Pinpoint the cell where the given text exists, returning its [x, y] midpoint coordinate. 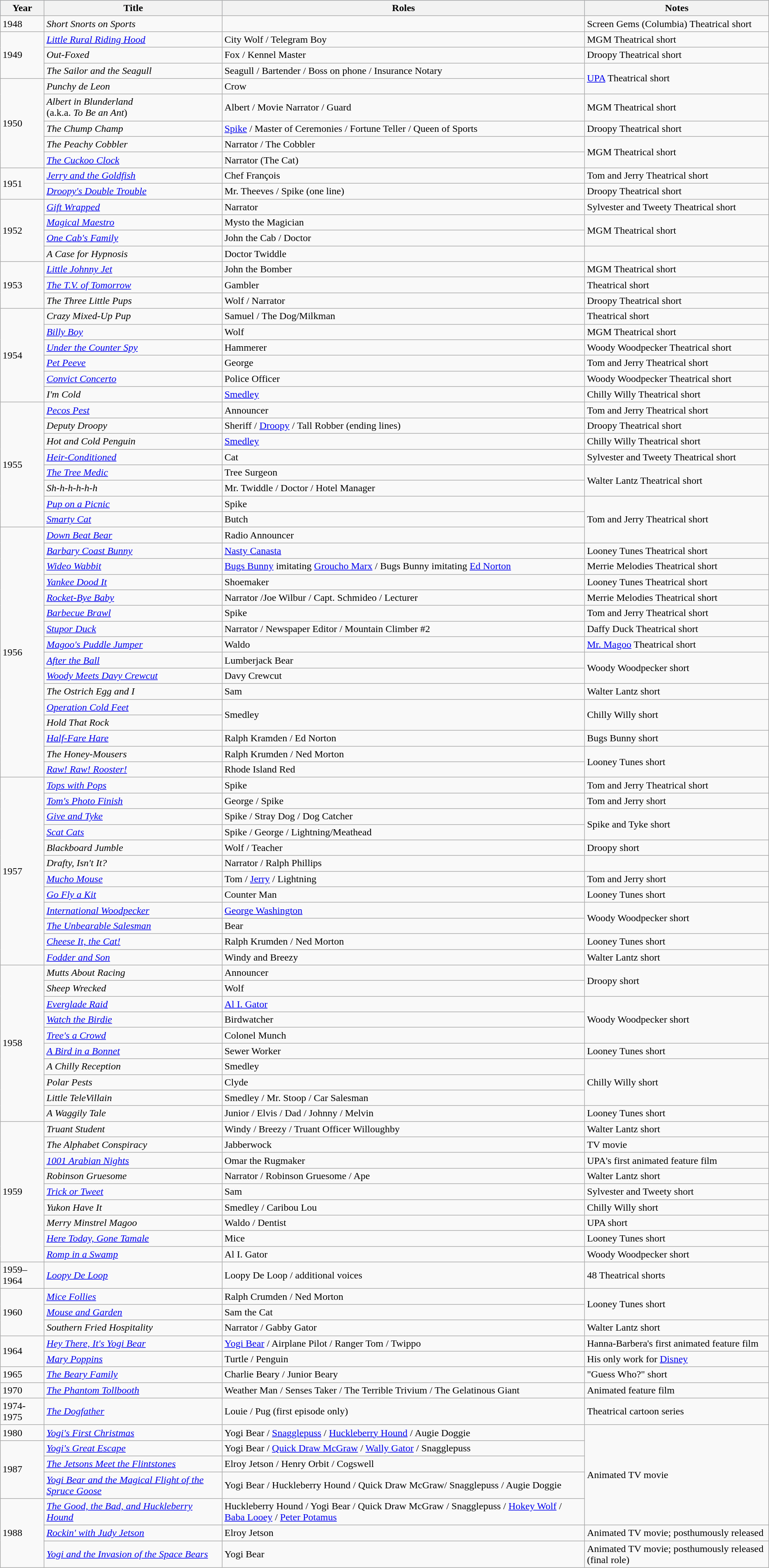
1959–1964 [22, 1276]
1980 [22, 1432]
Stupor Duck [133, 629]
Yukon Have It [133, 1207]
Wolf / Teacher [403, 848]
Narrator / Newspaper Editor / Mountain Climber #2 [403, 629]
Pup on a Picnic [133, 504]
Mr. Theeves / Spike (one line) [403, 191]
The Alphabet Conspiracy [133, 1145]
Mice Follies [133, 1297]
1957 [22, 871]
Fodder and Son [133, 957]
Weather Man / Senses Taker / The Terrible Trivium / The Gelatinous Giant [403, 1390]
Go Fly a Kit [133, 894]
1955 [22, 464]
Huckleberry Hound / Yogi Bear / Quick Draw McGraw / Snagglepuss / Hokey Wolf / Baba Looey / Peter Potamus [403, 1512]
Animated TV movie; posthumously released [677, 1533]
Sh-h-h-h-h-h [133, 488]
Mutts About Racing [133, 973]
The Sailor and the Seagull [133, 71]
Convict Concerto [133, 379]
The Phantom Tollbooth [133, 1390]
The Dogfather [133, 1411]
A Bird in a Bonnet [133, 1051]
Narrator / The Cobbler [403, 144]
Sam the Cat [403, 1312]
Yogi Bear / Huckleberry Hound / Quick Draw McGraw/ Snagglepuss / Augie Doggie [403, 1485]
Doctor Twiddle [403, 254]
Tree's a Crowd [133, 1035]
The Tree Medic [133, 473]
Yogi Bear / Quick Draw McGraw / Wally Gator / Snagglepuss [403, 1448]
Deputy Droopy [133, 425]
Smedley / Caribou Lou [403, 1207]
Junior / Elvis / Dad / Johnny / Melvin [403, 1113]
Animated TV movie; posthumously released (final role) [677, 1554]
Narrator / Ralph Phillips [403, 863]
UPA short [677, 1223]
Gambler [403, 285]
George / Spike [403, 801]
Notes [677, 8]
Hot and Cold Penguin [133, 441]
Waldo / Dentist [403, 1223]
Clyde [403, 1082]
Title [133, 8]
Raw! Raw! Rooster! [133, 770]
Robinson Gruesome [133, 1176]
Narrator /Joe Wilbur / Capt. Schmideo / Lecturer [403, 598]
Smedley / Mr. Stoop / Car Salesman [403, 1098]
1952 [22, 230]
Yankee Dood It [133, 582]
Narrator [403, 207]
Magical Maestro [133, 223]
Ralph Kramden / Ed Norton [403, 738]
Shoemaker [403, 582]
George Washington [403, 910]
Bugs Bunny imitating Groucho Marx / Bugs Bunny imitating Ed Norton [403, 566]
Crow [403, 86]
The Peachy Cobbler [133, 144]
48 Theatrical shorts [677, 1276]
The Cuckoo Clock [133, 160]
The Beary Family [133, 1375]
Year [22, 8]
The Three Little Pups [133, 301]
UPA Theatrical short [677, 78]
Loopy De Loop [133, 1276]
One Cab's Family [133, 238]
Gift Wrapped [133, 207]
Butch [403, 520]
Seagull / Bartender / Boss on phone / Insurance Notary [403, 71]
Wolf / Narrator [403, 301]
Nasty Canasta [403, 551]
Heir-Conditioned [133, 457]
Sylvester and Tweety short [677, 1191]
Little Rural Riding Hood [133, 39]
The T.V. of Tomorrow [133, 285]
Cat [403, 457]
Sheep Wrecked [133, 989]
Little TeleVillain [133, 1098]
Mucho Mouse [133, 879]
Roles [403, 8]
Barbecue Brawl [133, 613]
Animated feature film [677, 1390]
John the Cab / Doctor [403, 238]
Droopy's Double Trouble [133, 191]
Mice [403, 1239]
Tom / Jerry / Lightning [403, 879]
Ralph Crumden / Ned Morton [403, 1297]
Colonel Munch [403, 1035]
Yogi's Great Escape [133, 1448]
Loopy De Loop / additional voices [403, 1276]
Everglade Raid [133, 1004]
After the Ball [133, 660]
Punchy de Leon [133, 86]
Elroy Jetson / Henry Orbit / Cogswell [403, 1464]
Police Officer [403, 379]
City Wolf / Telegram Boy [403, 39]
Waldo [403, 644]
International Woodpecker [133, 910]
John the Bomber [403, 269]
A Waggily Tale [133, 1113]
Southern Fried Hospitality [133, 1328]
I'm Cold [133, 394]
Yogi's First Christmas [133, 1432]
Louie / Pug (first episode only) [403, 1411]
Half-Fare Hare [133, 738]
Birdwatcher [403, 1020]
1974-1975 [22, 1411]
Rhode Island Red [403, 770]
1964 [22, 1351]
Tree Surgeon [403, 473]
Magoo's Puddle Jumper [133, 644]
Narrator / Gabby Gator [403, 1328]
1970 [22, 1390]
Animated TV movie [677, 1475]
Lumberjack Bear [403, 660]
"Guess Who?" short [677, 1375]
Windy / Breezy / Truant Officer Willoughby [403, 1129]
Samuel / The Dog/Milkman [403, 316]
Screen Gems (Columbia) Theatrical short [677, 24]
The Ostrich Egg and I [133, 691]
Elroy Jetson [403, 1533]
Walter Lantz Theatrical short [677, 481]
Pet Peeve [133, 363]
Davy Crewcut [403, 676]
Little Johnny Jet [133, 269]
1950 [22, 123]
Spike and Tyke short [677, 824]
Theatrical cartoon series [677, 1411]
Here Today, Gone Tamale [133, 1239]
1958 [22, 1043]
Radio Announcer [403, 535]
The Chump Champ [133, 129]
1959 [22, 1192]
Tops with Pops [133, 785]
Pecos Pest [133, 410]
Hold That Rock [133, 723]
The Unbearable Salesman [133, 926]
Yogi and the Invasion of the Space Bears [133, 1554]
The Honey-Mousers [133, 754]
Counter Man [403, 894]
Spike / George / Lightning/Meathead [403, 832]
Out-Foxed [133, 55]
Narrator (The Cat) [403, 160]
Daffy Duck Theatrical short [677, 629]
Fox / Kennel Master [403, 55]
Crazy Mixed-Up Pup [133, 316]
Chef François [403, 175]
Bugs Bunny short [677, 738]
Turtle / Penguin [403, 1359]
Cheese It, the Cat! [133, 941]
Rockin' with Judy Jetson [133, 1533]
Windy and Breezy [403, 957]
Yogi Bear and the Magical Flight of the Spruce Goose [133, 1485]
Operation Cold Feet [133, 707]
1001 Arabian Nights [133, 1160]
Merry Minstrel Magoo [133, 1223]
Polar Pests [133, 1082]
Jerry and the Goldfish [133, 175]
A Case for Hypnosis [133, 254]
1956 [22, 652]
Rocket-Bye Baby [133, 598]
Sheriff / Droopy / Tall Robber (ending lines) [403, 425]
Down Beat Bear [133, 535]
Yogi Bear [403, 1554]
Bear [403, 926]
Scat Cats [133, 832]
1953 [22, 285]
Under the Counter Spy [133, 347]
1965 [22, 1375]
Jabberwock [403, 1145]
Truant Student [133, 1129]
Mouse and Garden [133, 1312]
A Chilly Reception [133, 1067]
Omar the Rugmaker [403, 1160]
Hey There, It's Yogi Bear [133, 1343]
Spike / Master of Ceremonies / Fortune Teller / Queen of Sports [403, 129]
Watch the Birdie [133, 1020]
Tom's Photo Finish [133, 801]
Sewer Worker [403, 1051]
1949 [22, 55]
Albert / Movie Narrator / Guard [403, 108]
Hammerer [403, 347]
Romp in a Swamp [133, 1254]
Barbary Coast Bunny [133, 551]
Albert in Blunderland(a.k.a. To Be an Ant) [133, 108]
Spike / Stray Dog / Dog Catcher [403, 816]
Mysto the Magician [403, 223]
Yogi Bear / Snagglepuss / Huckleberry Hound / Augie Doggie [403, 1432]
His only work for Disney [677, 1359]
Trick or Tweet [133, 1191]
George [403, 363]
The Jetsons Meet the Flintstones [133, 1464]
Drafty, Isn't It? [133, 863]
Blackboard Jumble [133, 848]
Wideo Wabbit [133, 566]
Short Snorts on Sports [133, 24]
Charlie Beary / Junior Beary [403, 1375]
Mary Poppins [133, 1359]
Billy Boy [133, 332]
Mr. Magoo Theatrical short [677, 644]
1954 [22, 355]
TV movie [677, 1145]
1987 [22, 1469]
Smarty Cat [133, 520]
Give and Tyke [133, 816]
1951 [22, 183]
Narrator / Robinson Gruesome / Ape [403, 1176]
UPA's first animated feature film [677, 1160]
Hanna-Barbera's first animated feature film [677, 1343]
The Good, the Bad, and Huckleberry Hound [133, 1512]
1960 [22, 1312]
Mr. Twiddle / Doctor / Hotel Manager [403, 488]
Yogi Bear / Airplane Pilot / Ranger Tom / Twippo [403, 1343]
1988 [22, 1533]
Woody Meets Davy Crewcut [133, 676]
1948 [22, 24]
